Extract the (X, Y) coordinate from the center of the cell holding the provided text.  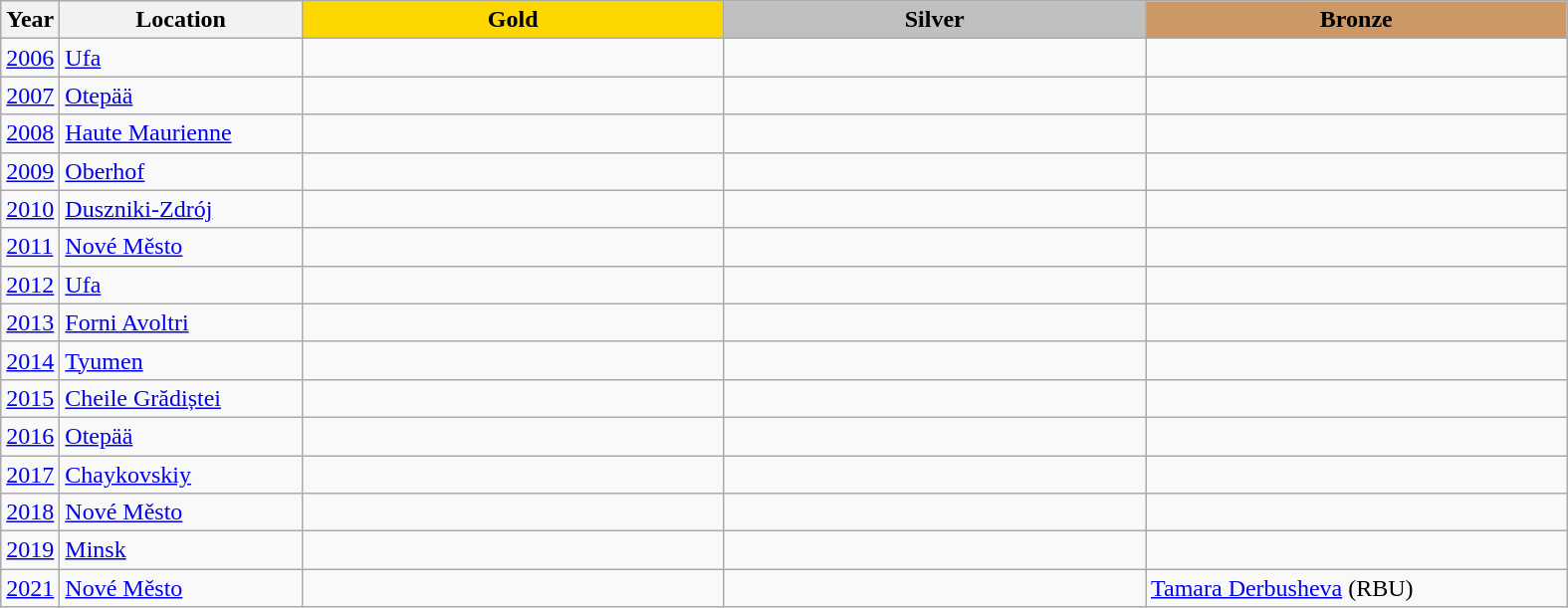
2007 (30, 96)
2014 (30, 360)
Forni Avoltri (181, 322)
Haute Maurienne (181, 133)
Oberhof (181, 171)
Gold (513, 20)
Year (30, 20)
Tamara Derbusheva (RBU) (1356, 588)
2011 (30, 247)
Tyumen (181, 360)
Cheile Grădiștei (181, 398)
2015 (30, 398)
2018 (30, 512)
Chaykovskiy (181, 475)
Silver (935, 20)
2017 (30, 475)
2021 (30, 588)
2019 (30, 550)
2006 (30, 58)
2010 (30, 209)
Location (181, 20)
2008 (30, 133)
Minsk (181, 550)
2009 (30, 171)
Bronze (1356, 20)
2013 (30, 322)
2016 (30, 436)
Duszniki-Zdrój (181, 209)
2012 (30, 285)
